Return [x, y] of the center of cell containing provided text 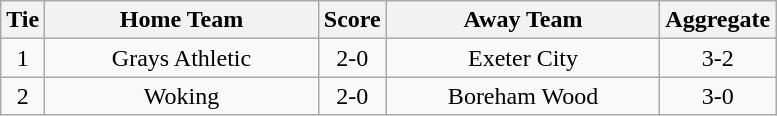
Score [352, 20]
2 [23, 96]
Exeter City [523, 58]
Woking [182, 96]
Grays Athletic [182, 58]
Away Team [523, 20]
3-2 [718, 58]
Tie [23, 20]
3-0 [718, 96]
Boreham Wood [523, 96]
1 [23, 58]
Home Team [182, 20]
Aggregate [718, 20]
